Locate the cell with the specified text and output its [X, Y] center coordinate. 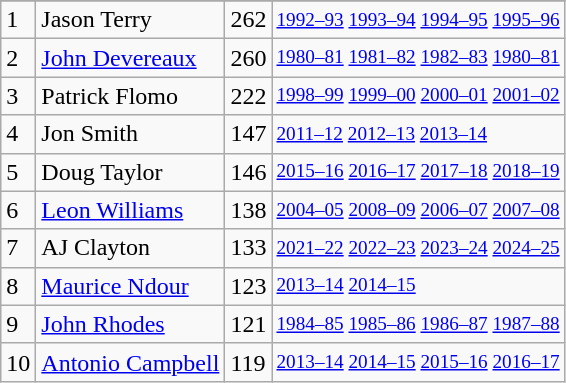
262 [248, 20]
John Devereaux [130, 58]
2004–05 2008–09 2006–07 2007–08 [418, 210]
222 [248, 96]
8 [18, 286]
Leon Williams [130, 210]
138 [248, 210]
1984–85 1985–86 1986–87 1987–88 [418, 324]
2 [18, 58]
Doug Taylor [130, 172]
9 [18, 324]
Jon Smith [130, 134]
147 [248, 134]
133 [248, 248]
2015–16 2016–17 2017–18 2018–19 [418, 172]
2013–14 2014–15 2015–16 2016–17 [418, 362]
6 [18, 210]
2021–22 2022–23 2023–24 2024–25 [418, 248]
3 [18, 96]
10 [18, 362]
7 [18, 248]
1998–99 1999–00 2000–01 2001–02 [418, 96]
Antonio Campbell [130, 362]
2013–14 2014–15 [418, 286]
AJ Clayton [130, 248]
260 [248, 58]
John Rhodes [130, 324]
2011–12 2012–13 2013–14 [418, 134]
119 [248, 362]
Jason Terry [130, 20]
1980–81 1981–82 1982–83 1980–81 [418, 58]
1992–93 1993–94 1994–95 1995–96 [418, 20]
146 [248, 172]
123 [248, 286]
Maurice Ndour [130, 286]
4 [18, 134]
121 [248, 324]
1 [18, 20]
Patrick Flomo [130, 96]
5 [18, 172]
